Determine the [x, y] coordinate at the center of the cell enclosing the given text.  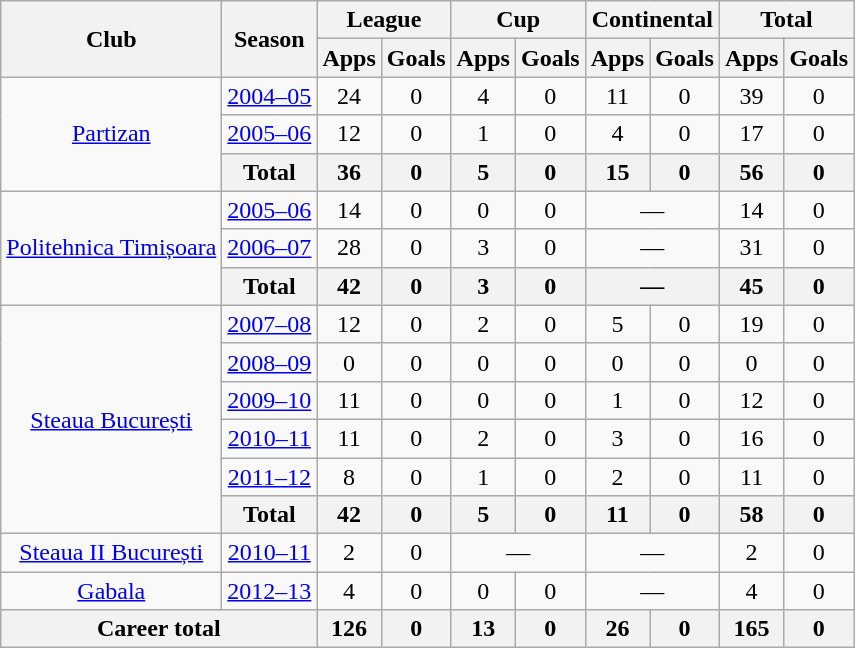
45 [751, 286]
31 [751, 248]
8 [349, 477]
Steaua II București [112, 553]
16 [751, 438]
League [384, 20]
Gabala [112, 591]
Career total [159, 629]
2008–09 [270, 362]
Steaua București [112, 419]
Politehnica Timișoara [112, 248]
Cup [518, 20]
28 [349, 248]
2011–12 [270, 477]
26 [617, 629]
15 [617, 172]
2006–07 [270, 248]
126 [349, 629]
2009–10 [270, 400]
17 [751, 134]
19 [751, 324]
58 [751, 515]
13 [483, 629]
Club [112, 39]
56 [751, 172]
24 [349, 96]
2012–13 [270, 591]
39 [751, 96]
2007–08 [270, 324]
Season [270, 39]
Continental [652, 20]
165 [751, 629]
36 [349, 172]
2004–05 [270, 96]
Partizan [112, 134]
